Capture the cell that displays the provided text and extract its [X, Y] central coordinate. 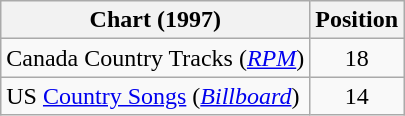
Canada Country Tracks (RPM) [156, 58]
Chart (1997) [156, 20]
14 [357, 96]
US Country Songs (Billboard) [156, 96]
Position [357, 20]
18 [357, 58]
